Detect which cell encompasses the target text, then output its (x, y) center coordinate. 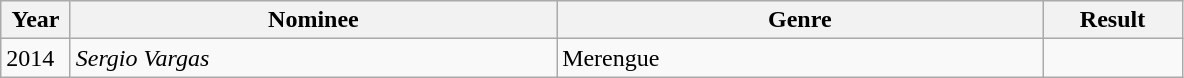
Merengue (800, 58)
Nominee (313, 20)
2014 (36, 58)
Genre (800, 20)
Sergio Vargas (313, 58)
Year (36, 20)
Result (1112, 20)
